Detect which cell encompasses the target text, then output its [x, y] center coordinate. 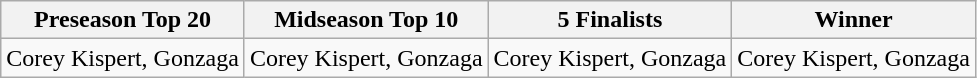
5 Finalists [610, 20]
Winner [854, 20]
Midseason Top 10 [366, 20]
Preseason Top 20 [123, 20]
